Return [X, Y] of the center of cell containing provided text 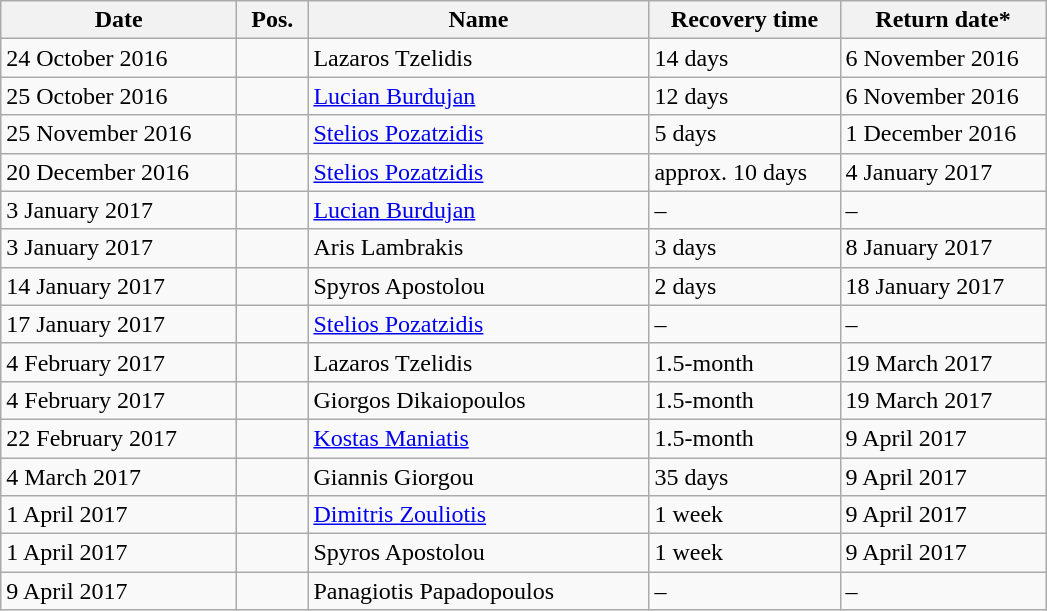
22 February 2017 [119, 438]
approx. 10 days [744, 172]
Pos. [272, 20]
4 January 2017 [943, 172]
Name [478, 20]
18 January 2017 [943, 286]
Panagiotis Papadopoulos [478, 591]
Date [119, 20]
8 January 2017 [943, 248]
Recovery time [744, 20]
Giannis Giorgou [478, 477]
4 March 2017 [119, 477]
12 days [744, 96]
25 October 2016 [119, 96]
20 December 2016 [119, 172]
Giorgos Dikaiopoulos [478, 400]
Return date* [943, 20]
3 days [744, 248]
1 December 2016 [943, 134]
2 days [744, 286]
Kostas Maniatis [478, 438]
35 days [744, 477]
17 January 2017 [119, 324]
5 days [744, 134]
24 October 2016 [119, 58]
14 days [744, 58]
Dimitris Zouliotis [478, 515]
25 November 2016 [119, 134]
Aris Lambrakis [478, 248]
14 January 2017 [119, 286]
